Locate the cell with the specified text and output its [X, Y] center coordinate. 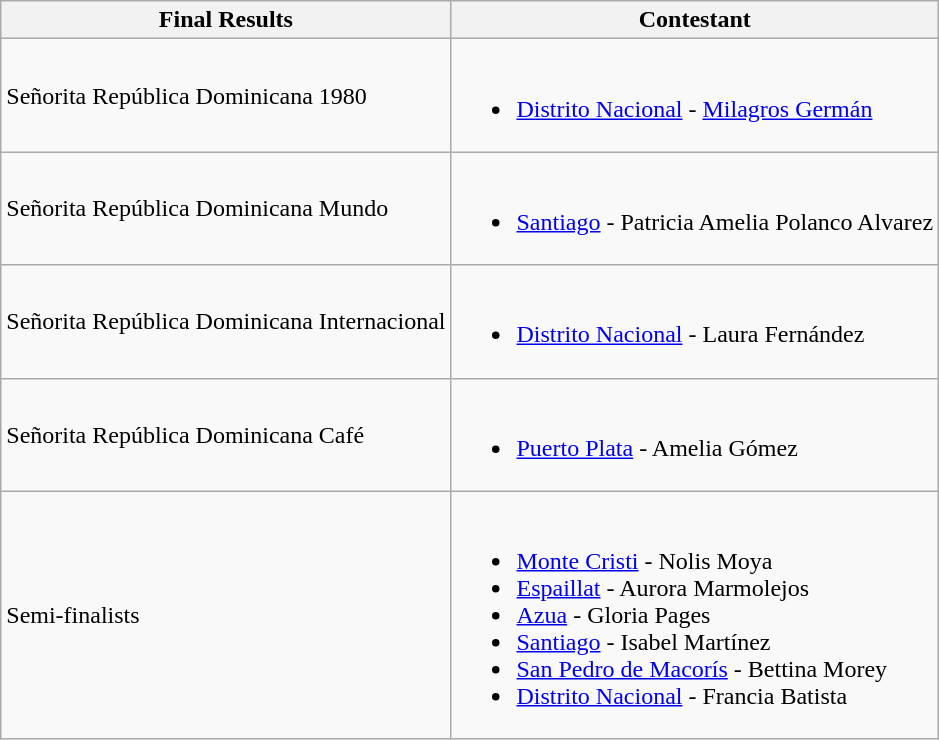
Señorita República Dominicana 1980 [226, 96]
Contestant [695, 20]
Semi-finalists [226, 615]
Distrito Nacional - Laura Fernández [695, 322]
Santiago - Patricia Amelia Polanco Alvarez [695, 208]
Puerto Plata - Amelia Gómez [695, 434]
Señorita República Dominicana Café [226, 434]
Señorita República Dominicana Internacional [226, 322]
Señorita República Dominicana Mundo [226, 208]
Distrito Nacional - Milagros Germán [695, 96]
Final Results [226, 20]
